Capture the cell that displays the provided text and extract its [X, Y] central coordinate. 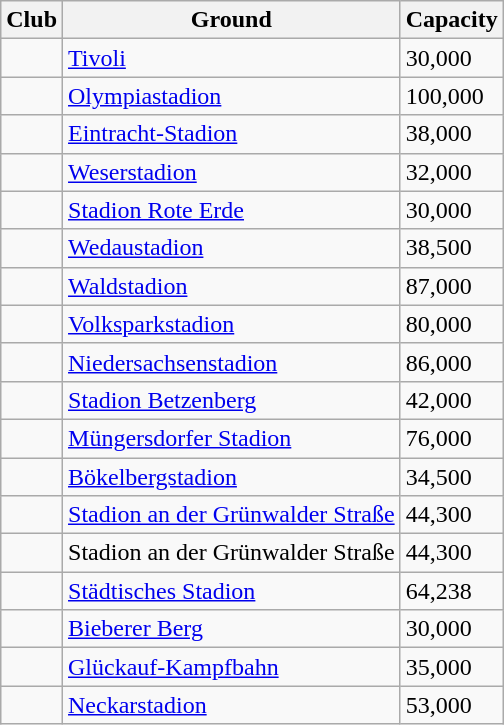
42,000 [452, 400]
64,238 [452, 591]
76,000 [452, 438]
Olympiastadion [232, 96]
34,500 [452, 477]
Capacity [452, 20]
Bökelbergstadion [232, 477]
Tivoli [232, 58]
100,000 [452, 96]
Stadion Betzenberg [232, 400]
Waldstadion [232, 286]
Müngersdorfer Stadion [232, 438]
Volksparkstadion [232, 324]
Glückauf-Kampfbahn [232, 667]
86,000 [452, 362]
Ground [232, 20]
Niedersachsenstadion [232, 362]
Neckarstadion [232, 705]
Eintracht-Stadion [232, 134]
35,000 [452, 667]
53,000 [452, 705]
80,000 [452, 324]
Club [32, 20]
38,500 [452, 248]
Stadion Rote Erde [232, 210]
87,000 [452, 286]
32,000 [452, 172]
Städtisches Stadion [232, 591]
Wedaustadion [232, 248]
Weserstadion [232, 172]
Bieberer Berg [232, 629]
38,000 [452, 134]
